Pinpoint the cell where the given text exists, returning its (x, y) midpoint coordinate. 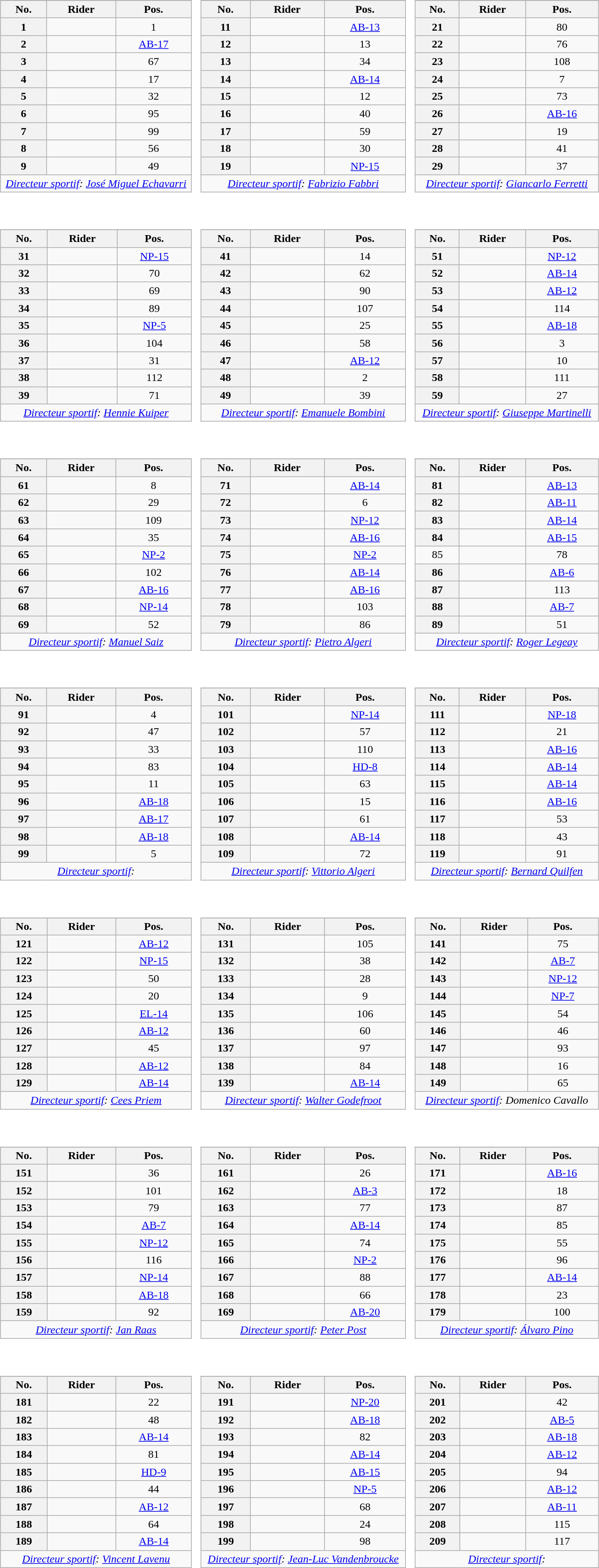
Directeur sportif: Giancarlo Ferretti (507, 183)
30 (365, 149)
195 (226, 1472)
70 (154, 274)
194 (226, 1455)
144 (438, 996)
145 (438, 1013)
122 (24, 961)
Directeur sportif: Domenico Cavallo (507, 1101)
AB-5 (562, 1419)
177 (437, 1278)
176 (437, 1260)
196 (226, 1489)
206 (437, 1489)
198 (226, 1524)
192 (226, 1419)
Directeur sportif: Roger Legeay (507, 642)
Directeur sportif: Pietro Algeri (303, 642)
165 (226, 1243)
143 (438, 978)
127 (24, 1048)
60 (365, 1031)
Directeur sportif: Jan Raas (96, 1330)
204 (437, 1455)
Directeur sportif: Peter Post (303, 1330)
Directeur sportif: Hennie Kuiper (96, 413)
132 (226, 961)
189 (24, 1541)
HD-8 (365, 767)
128 (24, 1065)
186 (24, 1489)
148 (438, 1065)
No. Rider Pos. 41 14 42 62 43 90 44 107 45 25 46 58 47 AB-12 48 2 49 39 Directeur sportif: Emanuele Bombini (307, 319)
158 (24, 1295)
171 (437, 1173)
136 (226, 1031)
169 (226, 1312)
202 (437, 1419)
AB-3 (365, 1190)
153 (24, 1208)
No. Rider Pos. 101 NP-14 102 57 103 110 104 HD-8 105 63 106 15 107 61 108 AB-14 109 72 Directeur sportif: Vittorio Algeri (307, 778)
123 (24, 978)
AB-20 (365, 1312)
90 (365, 291)
182 (24, 1419)
NP-18 (562, 714)
147 (438, 1048)
119 (437, 854)
161 (226, 1173)
207 (437, 1507)
164 (226, 1225)
Directeur sportif: Jean-Luc Vandenbroucke (303, 1559)
121 (24, 944)
Directeur sportif: Giuseppe Martinelli (507, 413)
185 (24, 1472)
201 (437, 1402)
152 (24, 1190)
205 (437, 1472)
Directeur sportif: Cees Priem (96, 1101)
Directeur sportif: Walter Godefroot (303, 1101)
209 (437, 1541)
146 (438, 1031)
151 (24, 1173)
178 (437, 1295)
134 (226, 996)
124 (24, 996)
NP-20 (365, 1402)
AB-6 (562, 572)
Directeur sportif: Emanuele Bombini (303, 413)
174 (437, 1225)
183 (24, 1437)
155 (24, 1243)
138 (226, 1065)
125 (24, 1013)
162 (226, 1190)
131 (226, 944)
184 (24, 1455)
40 (365, 114)
Directeur sportif: Manuel Saiz (96, 642)
163 (226, 1208)
193 (226, 1437)
149 (438, 1083)
135 (226, 1013)
Directeur sportif: Vincent Lavenu (96, 1559)
118 (437, 836)
No. Rider Pos. 161 26 162 AB-3 163 77 164 AB-14 165 74 166 NP-2 167 88 168 66 169 AB-20 Directeur sportif: Peter Post (307, 1236)
175 (437, 1243)
50 (154, 978)
NP-7 (563, 996)
197 (226, 1507)
Directeur sportif: Vittorio Algeri (303, 871)
110 (365, 749)
80 (562, 27)
181 (24, 1402)
156 (24, 1260)
173 (437, 1208)
172 (437, 1190)
Directeur sportif: José Miguel Echavarri (96, 183)
166 (226, 1260)
208 (437, 1524)
179 (437, 1312)
141 (438, 944)
No. Rider Pos. 71 AB-14 72 6 73 NP-12 74 AB-16 75 NP-2 76 AB-14 77 AB-16 78 103 79 86 Directeur sportif: Pietro Algeri (307, 548)
HD-9 (154, 1472)
Directeur sportif: Bernard Quilfen (507, 871)
199 (226, 1541)
10 (562, 360)
139 (226, 1083)
159 (24, 1312)
EL-14 (154, 1013)
126 (24, 1031)
157 (24, 1278)
168 (226, 1295)
129 (24, 1083)
167 (226, 1278)
100 (562, 1312)
133 (226, 978)
Directeur sportif: Álvaro Pino (507, 1330)
137 (226, 1048)
191 (226, 1402)
203 (437, 1437)
142 (438, 961)
154 (24, 1225)
No. Rider Pos. 131 105 132 38 133 28 134 9 135 106 136 60 137 97 138 84 139 AB-14 Directeur sportif: Walter Godefroot (307, 1007)
20 (154, 996)
188 (24, 1524)
Directeur sportif: Fabrizio Fabbri (303, 183)
187 (24, 1507)
